Determine the (x, y) coordinate at the center of the cell enclosing the given text.  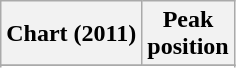
Peakposition (188, 34)
Chart (2011) (72, 34)
